Locate the cell with the specified text and output its [X, Y] center coordinate. 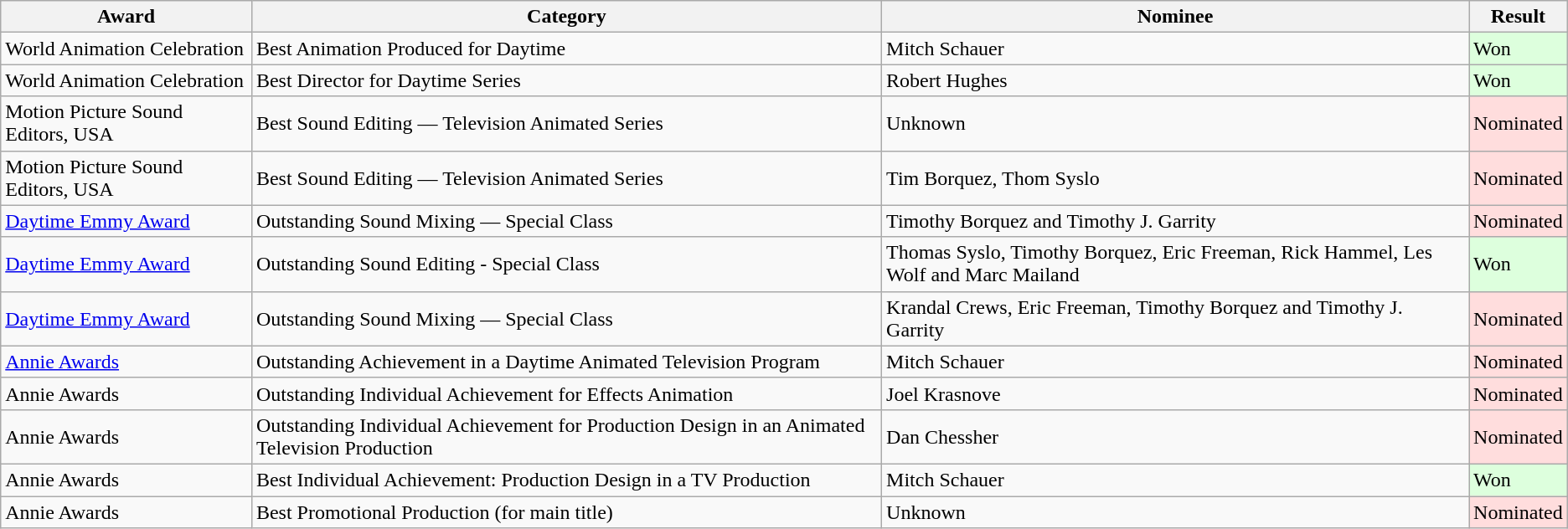
Outstanding Sound Editing - Special Class [566, 264]
Robert Hughes [1176, 80]
Best Promotional Production (for main title) [566, 511]
Nominee [1176, 17]
Outstanding Individual Achievement for Effects Animation [566, 393]
Best Individual Achievement: Production Design in a TV Production [566, 480]
Outstanding Achievement in a Daytime Animated Television Program [566, 362]
Best Director for Daytime Series [566, 80]
Timothy Borquez and Timothy J. Garrity [1176, 221]
Award [126, 17]
Best Animation Produced for Daytime [566, 49]
Result [1519, 17]
Outstanding Individual Achievement for Production Design in an Animated Television Production [566, 437]
Dan Chessher [1176, 437]
Krandal Crews, Eric Freeman, Timothy Borquez and Timothy J. Garrity [1176, 318]
Tim Borquez, Thom Syslo [1176, 177]
Category [566, 17]
Thomas Syslo, Timothy Borquez, Eric Freeman, Rick Hammel, Les Wolf and Marc Mailand [1176, 264]
Joel Krasnove [1176, 393]
